Extract the (X, Y) coordinate from the center of the cell holding the provided text.  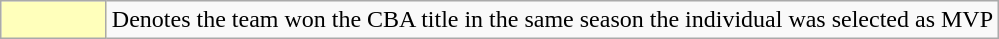
Denotes the team won the CBA title in the same season the individual was selected as MVP (552, 20)
